Extract the (X, Y) coordinate from the center of the cell holding the provided text.  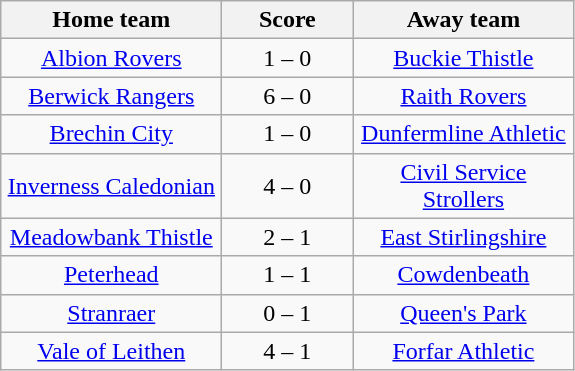
1 – 1 (288, 275)
Brechin City (112, 134)
Berwick Rangers (112, 96)
Buckie Thistle (464, 58)
Home team (112, 20)
Civil Service Strollers (464, 186)
Away team (464, 20)
4 – 0 (288, 186)
4 – 1 (288, 351)
Peterhead (112, 275)
Dunfermline Athletic (464, 134)
6 – 0 (288, 96)
0 – 1 (288, 313)
Stranraer (112, 313)
Forfar Athletic (464, 351)
Raith Rovers (464, 96)
Score (288, 20)
East Stirlingshire (464, 237)
Vale of Leithen (112, 351)
Meadowbank Thistle (112, 237)
Inverness Caledonian (112, 186)
Albion Rovers (112, 58)
2 – 1 (288, 237)
Queen's Park (464, 313)
Cowdenbeath (464, 275)
